Determine the (X, Y) coordinate at the center of the cell enclosing the given text.  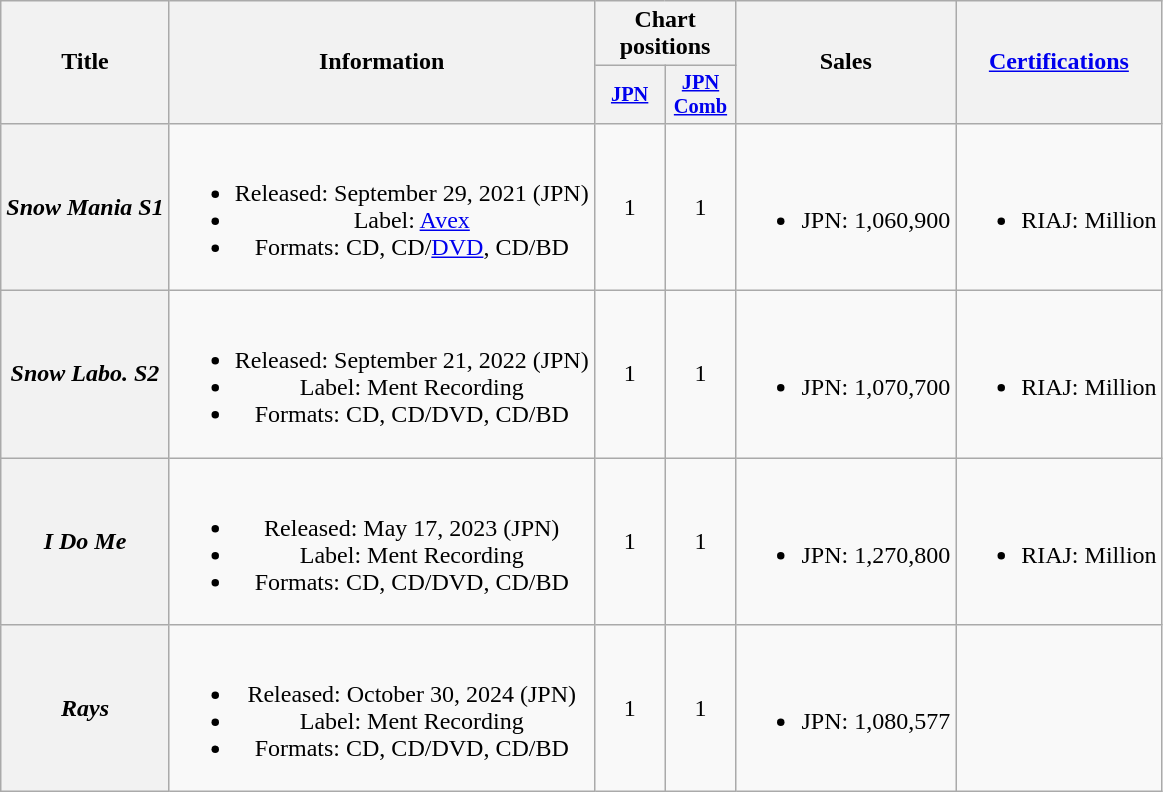
Chart positions (665, 34)
Title (85, 62)
Rays (85, 708)
Released: September 21, 2022 (JPN)Label: Ment RecordingFormats: CD, CD/DVD, CD/BD (382, 374)
JPN: 1,060,900 (846, 206)
JPN (630, 95)
JPN: 1,270,800 (846, 542)
Sales (846, 62)
JPN: 1,080,577 (846, 708)
Certifications (1059, 62)
Released: September 29, 2021 (JPN)Label: AvexFormats: CD, CD/DVD, CD/BD (382, 206)
JPNComb (700, 95)
Snow Mania S1 (85, 206)
Released: May 17, 2023 (JPN)Label: Ment RecordingFormats: CD, CD/DVD, CD/BD (382, 542)
Information (382, 62)
I Do Me (85, 542)
Released: October 30, 2024 (JPN)Label: Ment RecordingFormats: CD, CD/DVD, CD/BD (382, 708)
JPN: 1,070,700 (846, 374)
Snow Labo. S2 (85, 374)
